Determine the [x, y] coordinate at the center of the cell enclosing the given text.  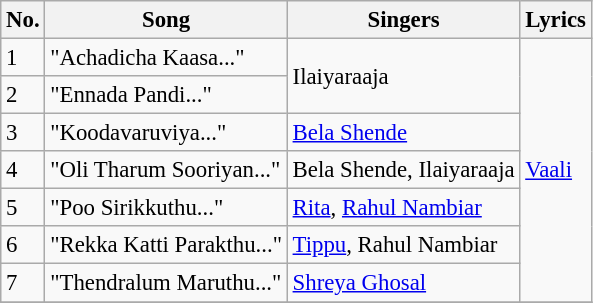
2 [23, 95]
"Thendralum Maruthu..." [166, 283]
7 [23, 283]
3 [23, 133]
Singers [404, 20]
"Rekka Katti Parakthu..." [166, 245]
5 [23, 208]
"Koodavaruviya..." [166, 133]
Rita, Rahul Nambiar [404, 208]
Shreya Ghosal [404, 283]
Vaali [556, 170]
4 [23, 170]
"Achadicha Kaasa..." [166, 58]
"Oli Tharum Sooriyan..." [166, 170]
"Poo Sirikkuthu..." [166, 208]
Bela Shende, Ilaiyaraaja [404, 170]
No. [23, 20]
Tippu, Rahul Nambiar [404, 245]
Ilaiyaraaja [404, 76]
6 [23, 245]
Lyrics [556, 20]
Bela Shende [404, 133]
1 [23, 58]
"Ennada Pandi..." [166, 95]
Song [166, 20]
